Capture the cell that displays the provided text and extract its (x, y) central coordinate. 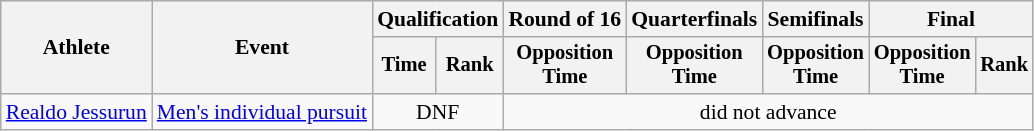
Quarterfinals (694, 19)
Athlete (76, 48)
Event (262, 48)
Time (404, 66)
Final (951, 19)
Round of 16 (564, 19)
Semifinals (816, 19)
Men's individual pursuit (262, 112)
DNF (438, 112)
Qualification (438, 19)
Realdo Jessurun (76, 112)
did not advance (768, 112)
